Return (X, Y) of the center of cell containing provided text 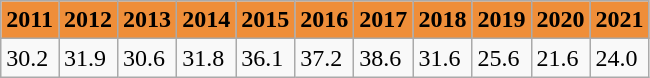
2011 (30, 20)
31.8 (206, 58)
2017 (384, 20)
25.6 (502, 58)
2020 (560, 20)
2015 (266, 20)
2014 (206, 20)
2019 (502, 20)
2012 (88, 20)
24.0 (620, 58)
21.6 (560, 58)
30.6 (148, 58)
37.2 (324, 58)
2016 (324, 20)
31.9 (88, 58)
38.6 (384, 58)
2013 (148, 20)
36.1 (266, 58)
30.2 (30, 58)
31.6 (442, 58)
2018 (442, 20)
2021 (620, 20)
